Output the [x, y] coordinate of the center of the cell containing the given text.  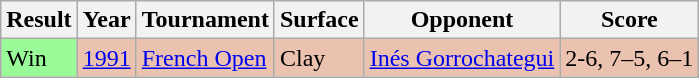
Result [39, 20]
Tournament [205, 20]
Score [630, 20]
Year [106, 20]
French Open [205, 58]
Surface [319, 20]
Win [39, 58]
Opponent [462, 20]
2-6, 7–5, 6–1 [630, 58]
Inés Gorrochategui [462, 58]
Clay [319, 58]
1991 [106, 58]
